Return (X, Y) of the center of cell containing provided text 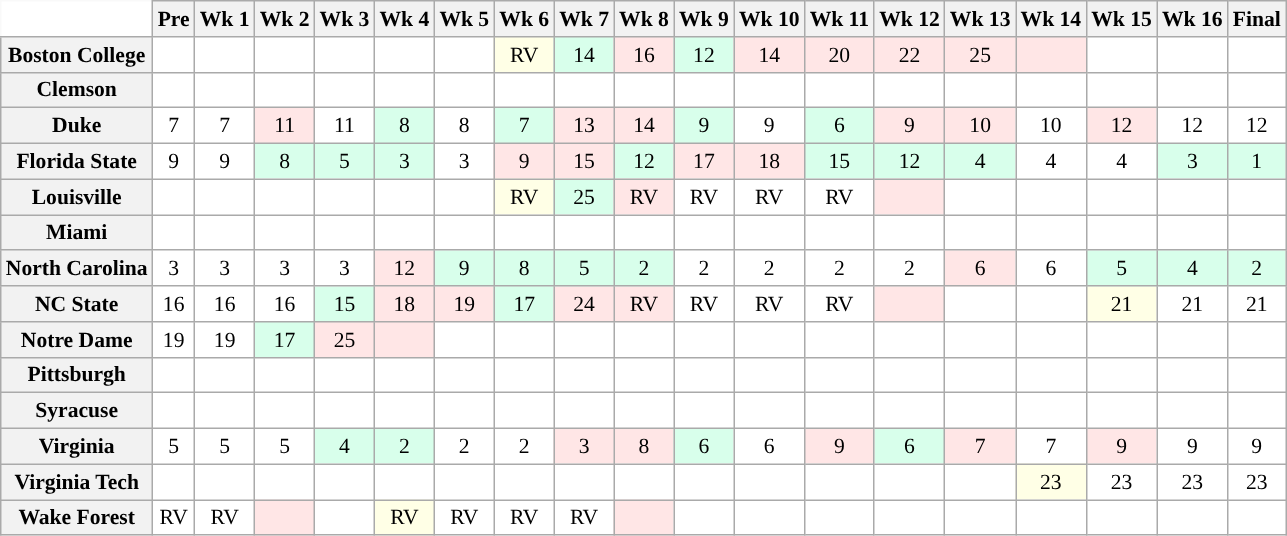
24 (584, 304)
Wk 3 (345, 19)
Wk 7 (584, 19)
13 (584, 126)
Miami (77, 233)
North Carolina (77, 269)
Louisville (77, 197)
Syracuse (77, 411)
Wk 4 (404, 19)
Pre (174, 19)
Wk 15 (1122, 19)
Wk 14 (1052, 19)
Clemson (77, 90)
Wk 12 (910, 19)
Wk 2 (285, 19)
20 (840, 55)
Wk 9 (704, 19)
Wk 8 (644, 19)
Wk 11 (840, 19)
Wk 6 (524, 19)
Wk 1 (225, 19)
Wk 13 (980, 19)
Wk 16 (1192, 19)
Duke (77, 126)
Final (1257, 19)
Florida State (77, 162)
1 (1257, 162)
Virginia Tech (77, 482)
Notre Dame (77, 340)
Boston College (77, 55)
Wk 5 (464, 19)
Pittsburgh (77, 375)
Wake Forest (77, 518)
Wk 10 (770, 19)
22 (910, 55)
Virginia (77, 447)
NC State (77, 304)
